Return the [x, y] coordinate for the center point of the cell that contains the specified text.  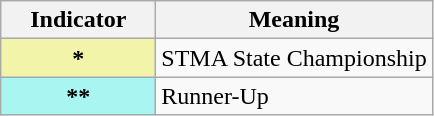
** [78, 96]
Meaning [294, 20]
Runner-Up [294, 96]
* [78, 58]
Indicator [78, 20]
STMA State Championship [294, 58]
